Return the (x, y) coordinate for the center point of the cell that contains the specified text.  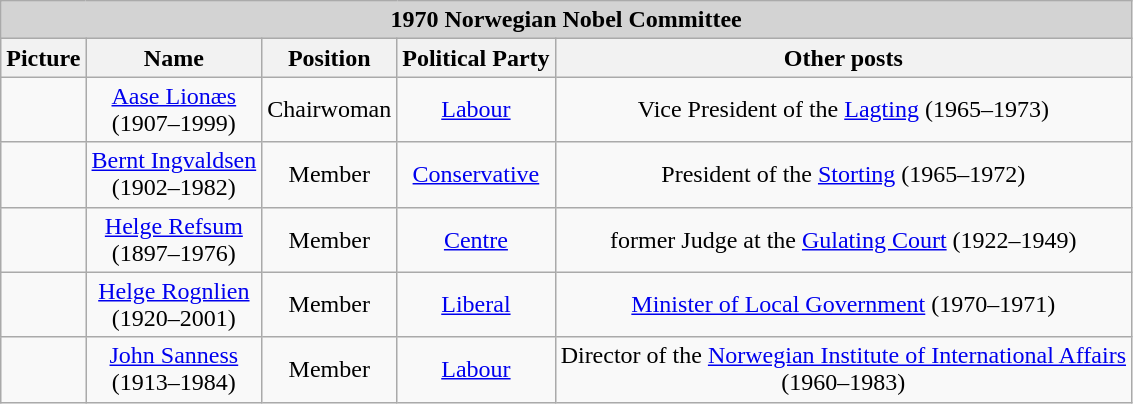
Helge Refsum (1897–1976) (174, 240)
Other posts (843, 58)
John Sanness (1913–1984) (174, 370)
Picture (44, 58)
Director of the Norwegian Institute of International Affairs (1960–1983) (843, 370)
Position (330, 58)
Minister of Local Government (1970–1971) (843, 304)
Liberal (476, 304)
Name (174, 58)
1970 Norwegian Nobel Committee (566, 20)
Political Party (476, 58)
Aase Lionæs (1907–1999) (174, 110)
Centre (476, 240)
Vice President of the Lagting (1965–1973) (843, 110)
Chairwoman (330, 110)
Conservative (476, 174)
President of the Storting (1965–1972) (843, 174)
Bernt Ingvaldsen (1902–1982) (174, 174)
Helge Rognlien (1920–2001) (174, 304)
former Judge at the Gulating Court (1922–1949) (843, 240)
